Extract the [X, Y] coordinate from the center of the cell holding the provided text.  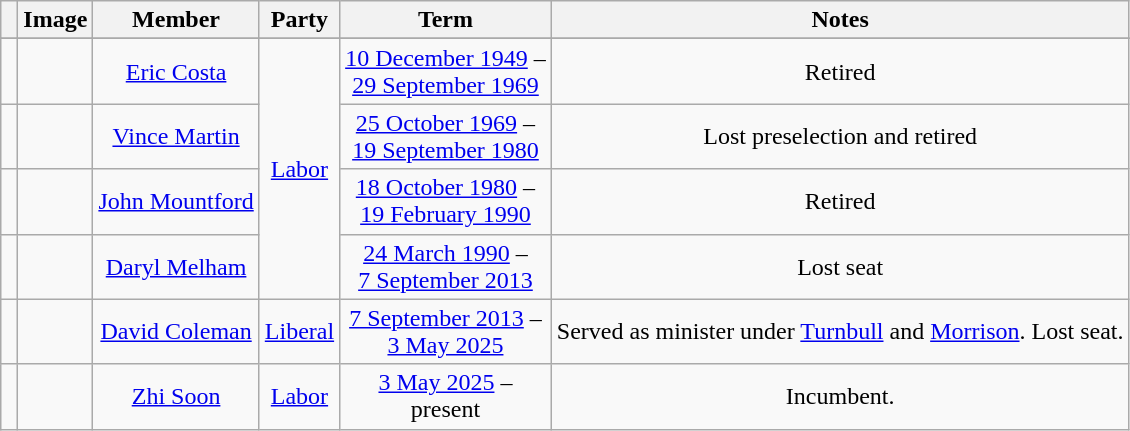
Party [299, 20]
Member [176, 20]
Liberal [299, 332]
David Coleman [176, 332]
John Mountford [176, 202]
7 September 2013 –3 May 2025 [446, 332]
Lost preselection and retired [840, 136]
Served as minister under Turnbull and Morrison. Lost seat. [840, 332]
Vince Martin [176, 136]
Eric Costa [176, 72]
24 March 1990 –7 September 2013 [446, 266]
Lost seat [840, 266]
Image [56, 20]
Daryl Melham [176, 266]
Term [446, 20]
Notes [840, 20]
18 October 1980 –19 February 1990 [446, 202]
10 December 1949 –29 September 1969 [446, 72]
Zhi Soon [176, 396]
25 October 1969 –19 September 1980 [446, 136]
3 May 2025 –present [446, 396]
Incumbent. [840, 396]
